Find where the given text appears and provide that cell's center as (X, Y) coordinate. 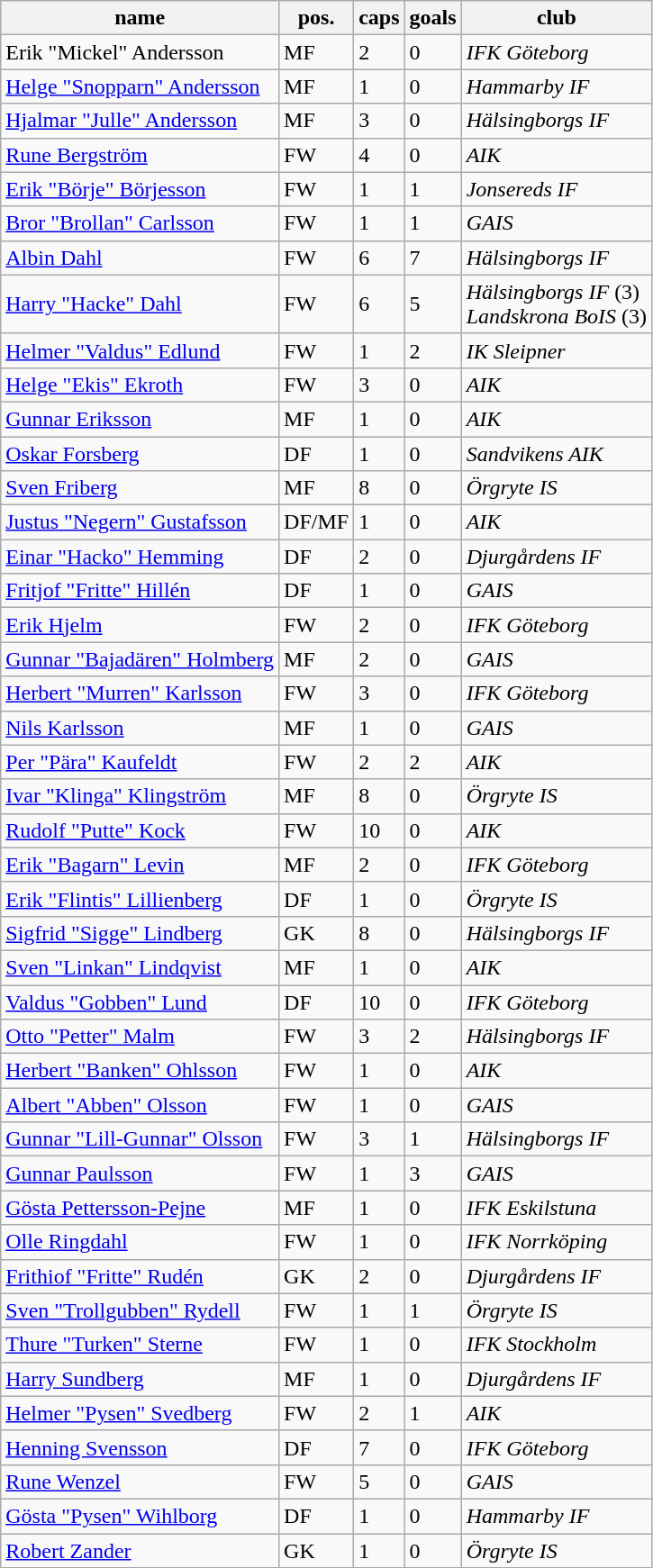
Albert "Abben" Olsson (141, 1105)
Fritjof "Fritte" Hillén (141, 591)
IK Sleipner (557, 350)
Jonsereds IF (557, 189)
Valdus "Gobben" Lund (141, 1002)
Per "Pära" Kaufeldt (141, 762)
Bror "Brollan" Carlsson (141, 223)
caps (379, 18)
Hjalmar "Julle" Andersson (141, 121)
4 (379, 155)
Thure "Turken" Sterne (141, 1345)
Erik "Flintis" Lillienberg (141, 899)
Sven "Trollgubben" Rydell (141, 1310)
Einar "Hacko" Hemming (141, 557)
Rudolf "Putte" Kock (141, 830)
IFK Norrköping (557, 1242)
Oskar Forsberg (141, 453)
Erik Hjelm (141, 625)
Herbert "Murren" Karlsson (141, 693)
Hälsingborgs IF (3) Landskrona BoIS (3) (557, 304)
Sigfrid "Sigge" Lindberg (141, 933)
Albin Dahl (141, 258)
name (141, 18)
Gunnar Paulsson (141, 1174)
Helmer "Pysen" Svedberg (141, 1413)
Herbert "Banken" Ohlsson (141, 1071)
Helge "Ekis" Ekroth (141, 385)
DF/MF (317, 522)
IFK Eskilstuna (557, 1208)
Rune Bergström (141, 155)
Henning Svensson (141, 1447)
Gunnar Eriksson (141, 419)
Sven "Linkan" Lindqvist (141, 967)
Rune Wenzel (141, 1482)
Otto "Petter" Malm (141, 1037)
IFK Stockholm (557, 1345)
Nils Karlsson (141, 728)
Olle Ringdahl (141, 1242)
Sven Friberg (141, 488)
goals (432, 18)
Harry Sundberg (141, 1379)
Erik "Börje" Börjesson (141, 189)
Robert Zander (141, 1550)
Gösta Pettersson-Pejne (141, 1208)
Erik "Mickel" Andersson (141, 52)
Erik "Bagarn" Levin (141, 865)
Gösta "Pysen" Wihlborg (141, 1516)
pos. (317, 18)
Gunnar "Bajadären" Holmberg (141, 659)
club (557, 18)
Frithiof "Fritte" Rudén (141, 1276)
Gunnar "Lill-Gunnar" Olsson (141, 1139)
Helge "Snopparn" Andersson (141, 86)
Harry "Hacke" Dahl (141, 304)
Helmer "Valdus" Edlund (141, 350)
Ivar "Klinga" Klingström (141, 796)
Sandvikens AIK (557, 453)
Justus "Negern" Gustafsson (141, 522)
